Scan for the cell matching the given text and deliver its [x, y] coordinate at center. 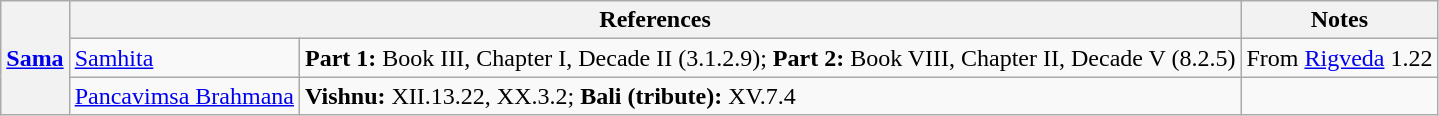
Pancavimsa Brahmana [184, 96]
References [655, 20]
Sama [35, 58]
Part 1: Book III, Chapter I, Decade II (3.1.2.9); Part 2: Book VIII, Chapter II, Decade V (8.2.5) [770, 58]
From Rigveda 1.22 [1340, 58]
Vishnu: XII.13.22, XX.3.2; Bali (tribute): XV.7.4 [770, 96]
Notes [1340, 20]
Samhita [184, 58]
